Identify which cell holds the provided text, then report its [x, y] central coordinate. 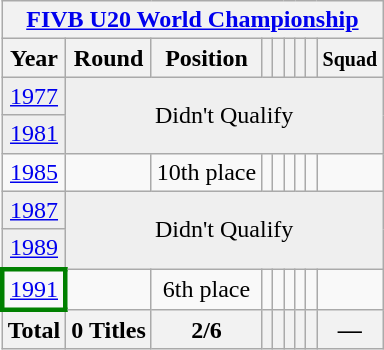
1981 [34, 134]
1991 [34, 290]
2/6 [206, 330]
Round [109, 58]
Year [34, 58]
— [350, 330]
Position [206, 58]
1985 [34, 172]
1989 [34, 249]
6th place [206, 290]
Squad [350, 58]
1977 [34, 96]
FIVB U20 World Championship [192, 20]
1987 [34, 210]
Total [34, 330]
10th place [206, 172]
0 Titles [109, 330]
